Identify which cell holds the provided text, then report its [X, Y] central coordinate. 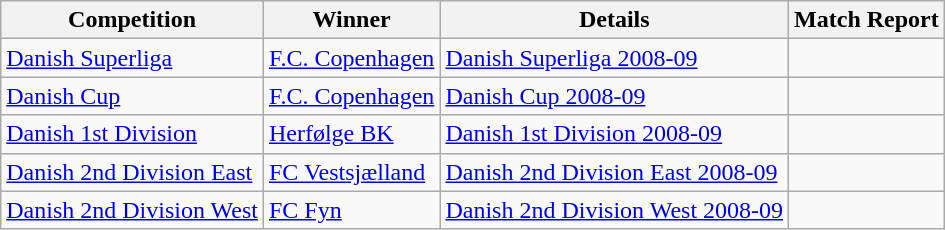
Danish 1st Division 2008-09 [614, 134]
Danish Superliga [132, 58]
FC Fyn [351, 210]
Danish 2nd Division West [132, 210]
Danish Cup 2008-09 [614, 96]
Herfølge BK [351, 134]
Match Report [867, 20]
Danish Cup [132, 96]
Details [614, 20]
Danish 2nd Division East [132, 172]
Winner [351, 20]
FC Vestsjælland [351, 172]
Danish Superliga 2008-09 [614, 58]
Danish 2nd Division East 2008-09 [614, 172]
Danish 2nd Division West 2008-09 [614, 210]
Competition [132, 20]
Danish 1st Division [132, 134]
